Pinpoint the cell where the given text exists, returning its (X, Y) midpoint coordinate. 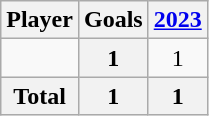
Player (40, 20)
2023 (178, 20)
Goals (113, 20)
Total (40, 96)
